Detect which cell encompasses the target text, then output its [x, y] center coordinate. 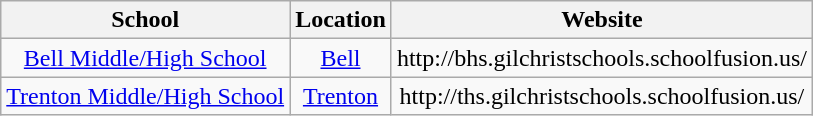
Trenton [341, 96]
http://bhs.gilchristschools.schoolfusion.us/ [602, 58]
http://ths.gilchristschools.schoolfusion.us/ [602, 96]
School [146, 20]
Bell [341, 58]
Bell Middle/High School [146, 58]
Website [602, 20]
Trenton Middle/High School [146, 96]
Location [341, 20]
